Provide the (x, y) coordinate of the cell's center where the given text is located.  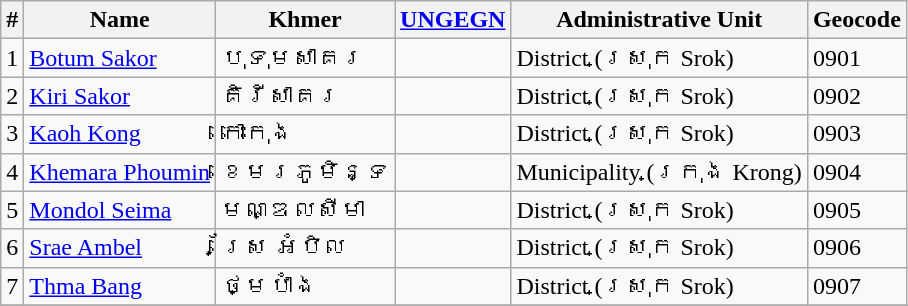
Khmer (306, 20)
Kaoh Kong (120, 134)
2 (12, 96)
# (12, 20)
បុទុមសាគរ (306, 58)
Administrative Unit (659, 20)
Municipality (ក្រុង Krong) (659, 172)
0902 (856, 96)
6 (12, 248)
0907 (856, 286)
0906 (856, 248)
Botum Sakor (120, 58)
Mondol Seima (120, 210)
0905 (856, 210)
0903 (856, 134)
ថ្មបាំង (306, 286)
មណ្ឌលសីមា (306, 210)
គិរីសាគរ (306, 96)
0904 (856, 172)
0901 (856, 58)
Name (120, 20)
4 (12, 172)
Thma Bang (120, 286)
កោះកុង (306, 134)
5 (12, 210)
Kiri Sakor (120, 96)
1 (12, 58)
7 (12, 286)
Khemara Phoumin (120, 172)
ខេមរភូមិន្ទ (306, 172)
Geocode (856, 20)
Srae Ambel (120, 248)
UNGEGN (453, 20)
3 (12, 134)
ស្រែ អំបិល (306, 248)
